Scan for the cell matching the given text and deliver its (x, y) coordinate at center. 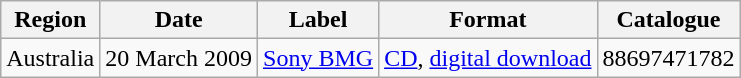
Format (488, 20)
Date (179, 20)
Label (318, 20)
Catalogue (668, 20)
Region (50, 20)
20 March 2009 (179, 58)
CD, digital download (488, 58)
Sony BMG (318, 58)
Australia (50, 58)
88697471782 (668, 58)
